Detect which cell encompasses the target text, then output its [X, Y] center coordinate. 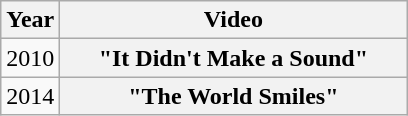
2014 [30, 96]
Year [30, 20]
"It Didn't Make a Sound" [234, 58]
2010 [30, 58]
"The World Smiles" [234, 96]
Video [234, 20]
